Search for the cell housing the specified text and yield its (x, y) center coordinate. 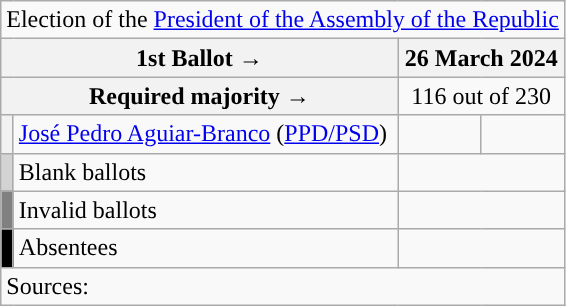
26 March 2024 (481, 58)
Invalid ballots (206, 210)
Election of the President of the Assembly of the Republic (283, 20)
Required majority → (200, 96)
1st Ballot → (200, 58)
Blank ballots (206, 172)
116 out of 230 (481, 96)
Absentees (206, 248)
José Pedro Aguiar-Branco (PPD/PSD) (206, 134)
Sources: (283, 286)
